Extract the [X, Y] coordinate from the center of the cell holding the provided text.  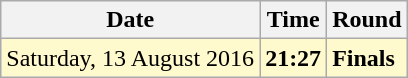
Round [367, 20]
21:27 [294, 58]
Date [130, 20]
Finals [367, 58]
Saturday, 13 August 2016 [130, 58]
Time [294, 20]
